Extract the [x, y] coordinate from the center of the cell holding the provided text.  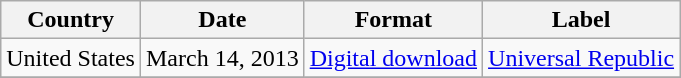
Country [71, 20]
Format [393, 20]
Digital download [393, 58]
United States [71, 58]
Label [582, 20]
March 14, 2013 [222, 58]
Universal Republic [582, 58]
Date [222, 20]
